Extract the [X, Y] coordinate from the center of the cell holding the provided text.  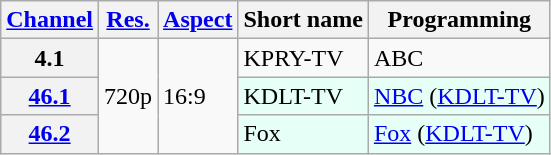
46.2 [50, 134]
Fox (KDLT-TV) [459, 134]
Channel [50, 20]
Res. [128, 20]
Aspect [198, 20]
4.1 [50, 58]
ABC [459, 58]
NBC (KDLT-TV) [459, 96]
46.1 [50, 96]
720p [128, 96]
Programming [459, 20]
KDLT-TV [303, 96]
16:9 [198, 96]
Short name [303, 20]
KPRY-TV [303, 58]
Fox [303, 134]
